Detect which cell encompasses the target text, then output its [X, Y] center coordinate. 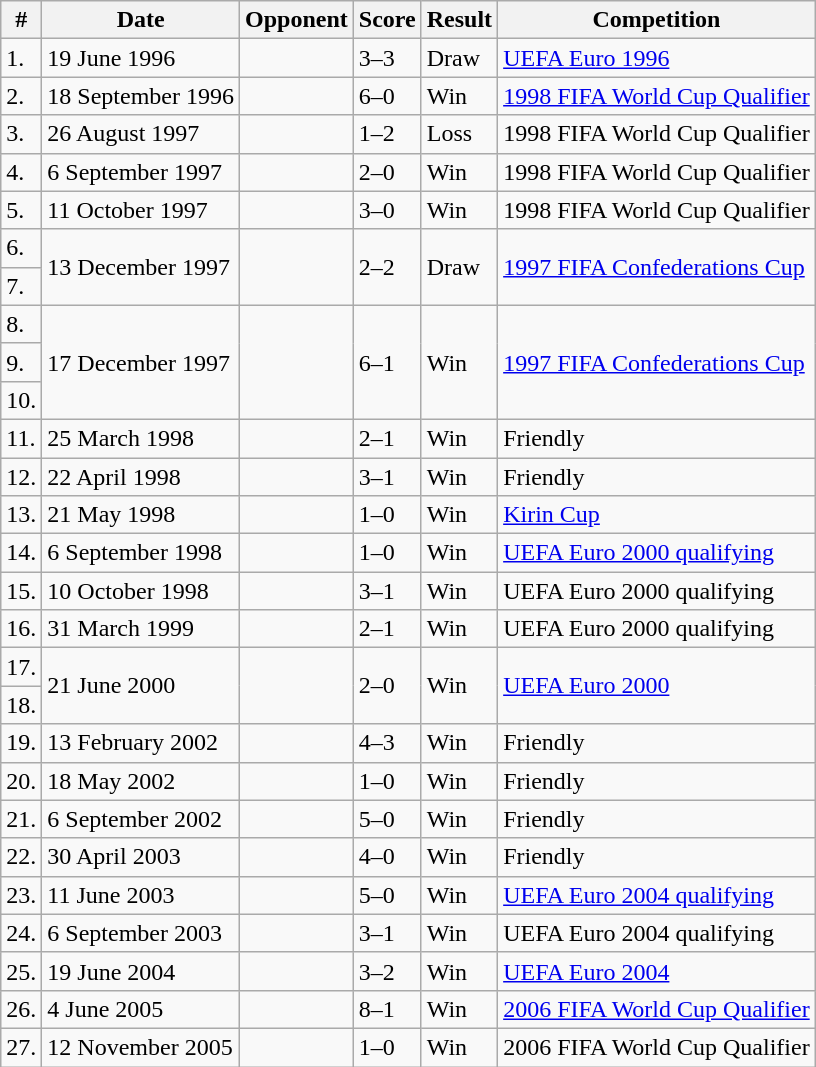
8–1 [387, 1009]
13 February 2002 [141, 743]
2. [22, 96]
7. [22, 286]
18. [22, 705]
Result [459, 20]
22. [22, 857]
19 June 1996 [141, 58]
27. [22, 1047]
19. [22, 743]
11 June 2003 [141, 895]
5. [22, 210]
30 April 2003 [141, 857]
Score [387, 20]
21 May 1998 [141, 515]
8. [22, 324]
3–0 [387, 210]
15. [22, 591]
3. [22, 134]
4. [22, 172]
UEFA Euro 2004 [657, 971]
1. [22, 58]
9. [22, 362]
11 October 1997 [141, 210]
31 March 1999 [141, 629]
Loss [459, 134]
10. [22, 400]
17 December 1997 [141, 362]
2–2 [387, 267]
11. [22, 438]
4–3 [387, 743]
16. [22, 629]
26 August 1997 [141, 134]
3–2 [387, 971]
14. [22, 553]
4 June 2005 [141, 1009]
Kirin Cup [657, 515]
13. [22, 515]
25 March 1998 [141, 438]
Date [141, 20]
6 September 2003 [141, 933]
19 June 2004 [141, 971]
UEFA Euro 1996 [657, 58]
21. [22, 819]
Opponent [297, 20]
23. [22, 895]
6 September 2002 [141, 819]
6–1 [387, 362]
6 September 1998 [141, 553]
3–3 [387, 58]
6. [22, 248]
UEFA Euro 2000 [657, 686]
# [22, 20]
25. [22, 971]
21 June 2000 [141, 686]
13 December 1997 [141, 267]
24. [22, 933]
20. [22, 781]
10 October 1998 [141, 591]
22 April 1998 [141, 477]
1–2 [387, 134]
6 September 1997 [141, 172]
18 May 2002 [141, 781]
12 November 2005 [141, 1047]
6–0 [387, 96]
26. [22, 1009]
12. [22, 477]
18 September 1996 [141, 96]
4–0 [387, 857]
Competition [657, 20]
17. [22, 667]
